Find where the given text appears and provide that cell's center as [x, y] coordinate. 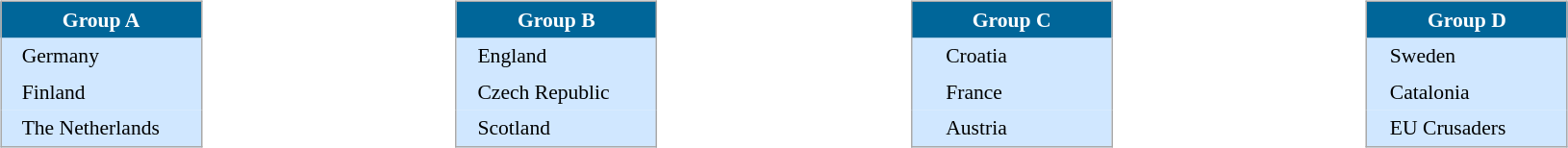
The Netherlands [110, 128]
EU Crusaders [1476, 128]
England [564, 57]
Germany [110, 57]
Catalonia [1476, 92]
Group B [556, 19]
Sweden [1476, 57]
Group D [1467, 19]
Group A [101, 19]
Croatia [1025, 57]
Finland [110, 92]
Scotland [564, 128]
Austria [1025, 128]
Group C [1011, 19]
Czech Republic [564, 92]
France [1025, 92]
